From the cell containing the given text, extract its center point as (X, Y) coordinate. 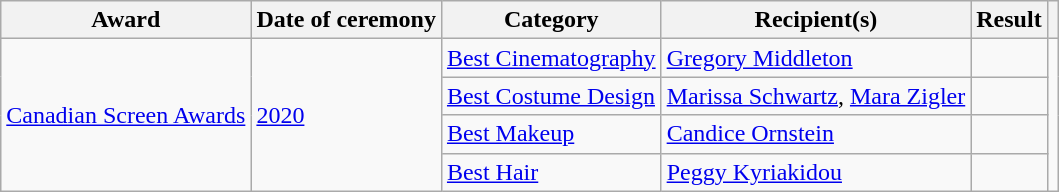
Award (126, 20)
Category (551, 20)
Peggy Kyriakidou (816, 172)
Best Hair (551, 172)
Date of ceremony (346, 20)
Candice Ornstein (816, 134)
2020 (346, 115)
Marissa Schwartz, Mara Zigler (816, 96)
Best Cinematography (551, 58)
Best Costume Design (551, 96)
Canadian Screen Awards (126, 115)
Best Makeup (551, 134)
Recipient(s) (816, 20)
Gregory Middleton (816, 58)
Result (1009, 20)
